Return the (x, y) coordinate for the center point of the cell that contains the specified text.  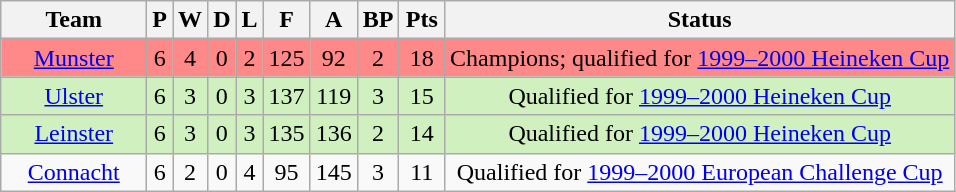
F (286, 20)
Status (700, 20)
Ulster (74, 96)
W (190, 20)
119 (334, 96)
Qualified for 1999–2000 European Challenge Cup (700, 172)
95 (286, 172)
Champions; qualified for 1999–2000 Heineken Cup (700, 58)
Leinster (74, 134)
145 (334, 172)
135 (286, 134)
BP (378, 20)
136 (334, 134)
Pts (422, 20)
92 (334, 58)
125 (286, 58)
15 (422, 96)
Connacht (74, 172)
L (250, 20)
18 (422, 58)
D (222, 20)
14 (422, 134)
11 (422, 172)
A (334, 20)
Munster (74, 58)
P (160, 20)
137 (286, 96)
Team (74, 20)
